Return the [x, y] coordinate for the center point of the cell that contains the specified text.  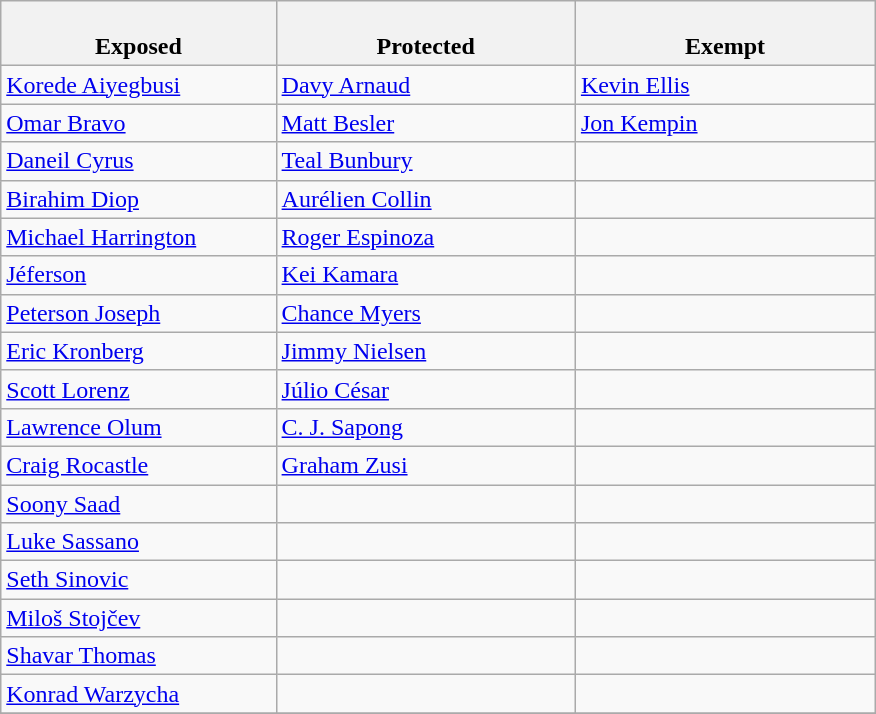
Exempt [724, 34]
Michael Harrington [138, 237]
Jéferson [138, 275]
Júlio César [426, 389]
Protected [426, 34]
Kevin Ellis [724, 85]
Roger Espinoza [426, 237]
Davy Arnaud [426, 85]
Exposed [138, 34]
Peterson Joseph [138, 313]
Teal Bunbury [426, 161]
Konrad Warzycha [138, 694]
Scott Lorenz [138, 389]
Craig Rocastle [138, 465]
Soony Saad [138, 503]
Eric Kronberg [138, 351]
Miloš Stojčev [138, 618]
Lawrence Olum [138, 427]
Daneil Cyrus [138, 161]
Matt Besler [426, 123]
Birahim Diop [138, 199]
Shavar Thomas [138, 656]
Jon Kempin [724, 123]
Jimmy Nielsen [426, 351]
Seth Sinovic [138, 580]
Omar Bravo [138, 123]
Kei Kamara [426, 275]
Graham Zusi [426, 465]
Chance Myers [426, 313]
C. J. Sapong [426, 427]
Aurélien Collin [426, 199]
Luke Sassano [138, 542]
Korede Aiyegbusi [138, 85]
